Return [x, y] of the center of cell containing provided text 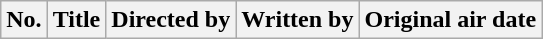
Title [76, 20]
Written by [298, 20]
Directed by [171, 20]
No. [24, 20]
Original air date [450, 20]
